Capture the cell that displays the provided text and extract its (x, y) central coordinate. 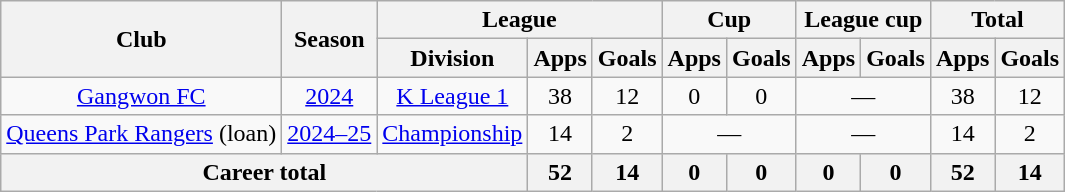
Gangwon FC (142, 96)
Career total (264, 172)
2024 (330, 96)
Season (330, 39)
Division (452, 58)
League (520, 20)
Total (997, 20)
Championship (452, 134)
Club (142, 39)
Cup (729, 20)
K League 1 (452, 96)
League cup (863, 20)
2024–25 (330, 134)
Queens Park Rangers (loan) (142, 134)
